Return (x, y) of the center of cell containing provided text 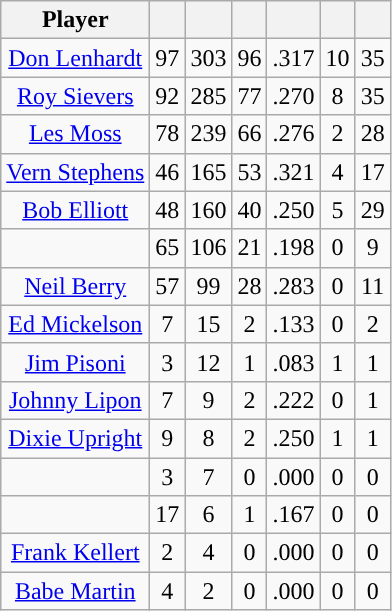
Babe Martin (76, 591)
Johnny Lipon (76, 400)
96 (250, 58)
10 (338, 58)
11 (372, 286)
.317 (294, 58)
Les Moss (76, 134)
.270 (294, 96)
Player (76, 20)
.283 (294, 286)
160 (208, 210)
78 (168, 134)
Jim Pisoni (76, 362)
15 (208, 324)
Frank Kellert (76, 553)
285 (208, 96)
Don Lenhardt (76, 58)
.083 (294, 362)
53 (250, 172)
46 (168, 172)
57 (168, 286)
99 (208, 286)
303 (208, 58)
Roy Sievers (76, 96)
29 (372, 210)
.222 (294, 400)
92 (168, 96)
12 (208, 362)
40 (250, 210)
97 (168, 58)
5 (338, 210)
.167 (294, 515)
Ed Mickelson (76, 324)
48 (168, 210)
239 (208, 134)
Dixie Upright (76, 438)
77 (250, 96)
165 (208, 172)
Vern Stephens (76, 172)
106 (208, 248)
Neil Berry (76, 286)
21 (250, 248)
.198 (294, 248)
65 (168, 248)
66 (250, 134)
.276 (294, 134)
6 (208, 515)
.321 (294, 172)
Bob Elliott (76, 210)
.133 (294, 324)
